Determine the [x, y] coordinate at the center of the cell enclosing the given text.  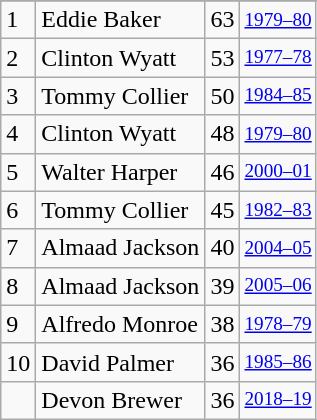
48 [222, 134]
2000–01 [278, 172]
1 [18, 20]
9 [18, 324]
1982–83 [278, 210]
38 [222, 324]
10 [18, 362]
2004–05 [278, 248]
Alfredo Monroe [120, 324]
3 [18, 96]
40 [222, 248]
46 [222, 172]
8 [18, 286]
1985–86 [278, 362]
45 [222, 210]
7 [18, 248]
39 [222, 286]
1984–85 [278, 96]
53 [222, 58]
4 [18, 134]
2 [18, 58]
2005–06 [278, 286]
Walter Harper [120, 172]
5 [18, 172]
50 [222, 96]
David Palmer [120, 362]
63 [222, 20]
1977–78 [278, 58]
Devon Brewer [120, 400]
2018–19 [278, 400]
1978–79 [278, 324]
Eddie Baker [120, 20]
6 [18, 210]
